Extract the [X, Y] coordinate from the center of the cell holding the provided text.  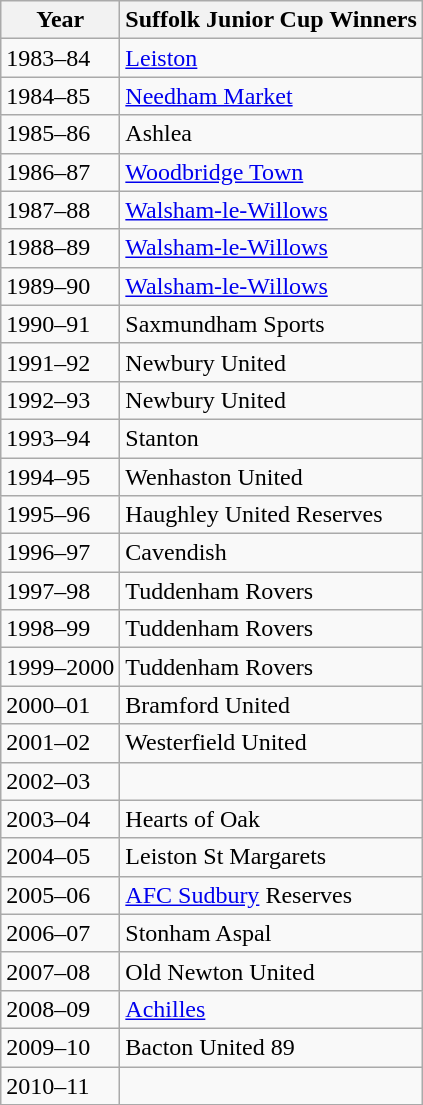
2007–08 [60, 971]
Year [60, 20]
Old Newton United [272, 971]
1995–96 [60, 515]
1997–98 [60, 591]
2009–10 [60, 1047]
1992–93 [60, 400]
Stanton [272, 438]
Leiston St Margarets [272, 857]
1984–85 [60, 96]
1998–99 [60, 629]
Westerfield United [272, 743]
Haughley United Reserves [272, 515]
Saxmundham Sports [272, 324]
2005–06 [60, 895]
1985–86 [60, 134]
2008–09 [60, 1009]
Woodbridge Town [272, 172]
Achilles [272, 1009]
1996–97 [60, 553]
Ashlea [272, 134]
Leiston [272, 58]
1991–92 [60, 362]
2006–07 [60, 933]
2010–11 [60, 1085]
1999–2000 [60, 667]
1986–87 [60, 172]
2003–04 [60, 819]
2002–03 [60, 781]
Wenhaston United [272, 477]
1994–95 [60, 477]
2000–01 [60, 705]
1993–94 [60, 438]
1987–88 [60, 210]
1990–91 [60, 324]
Needham Market [272, 96]
1988–89 [60, 248]
Hearts of Oak [272, 819]
Bacton United 89 [272, 1047]
Cavendish [272, 553]
2001–02 [60, 743]
1983–84 [60, 58]
AFC Sudbury Reserves [272, 895]
Stonham Aspal [272, 933]
Suffolk Junior Cup Winners [272, 20]
2004–05 [60, 857]
Bramford United [272, 705]
1989–90 [60, 286]
